Capture the cell that displays the provided text and extract its [X, Y] central coordinate. 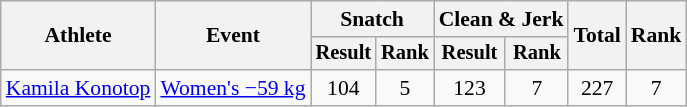
123 [470, 88]
Kamila Konotop [78, 88]
Event [232, 36]
Snatch [372, 19]
Women's −59 kg [232, 88]
227 [596, 88]
104 [344, 88]
Clean & Jerk [502, 19]
Athlete [78, 36]
Total [596, 36]
5 [405, 88]
